Pinpoint the cell where the given text exists, returning its (x, y) midpoint coordinate. 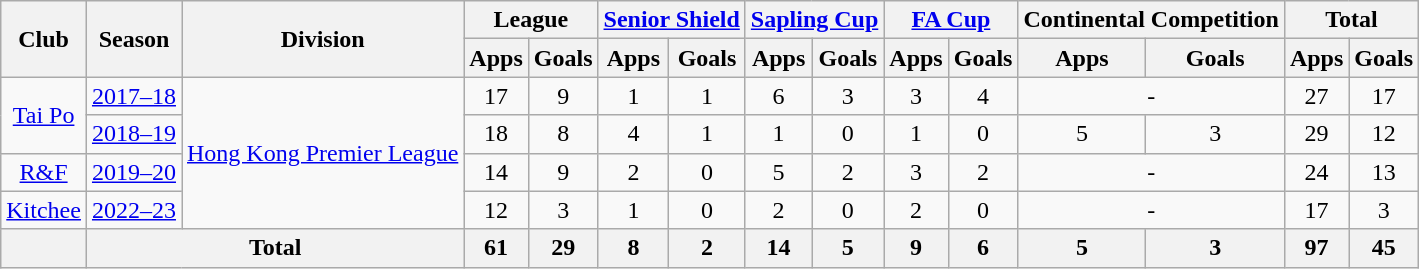
Season (134, 39)
61 (496, 248)
27 (1316, 96)
Division (323, 39)
Kitchee (44, 210)
Senior Shield (672, 20)
R&F (44, 172)
Sapling Cup (814, 20)
Club (44, 39)
18 (496, 134)
Continental Competition (1151, 20)
24 (1316, 172)
45 (1384, 248)
Tai Po (44, 115)
FA Cup (951, 20)
13 (1384, 172)
2017–18 (134, 96)
Hong Kong Premier League (323, 153)
97 (1316, 248)
League (531, 20)
2022–23 (134, 210)
2019–20 (134, 172)
2018–19 (134, 134)
